Scan for the cell matching the given text and deliver its (x, y) coordinate at center. 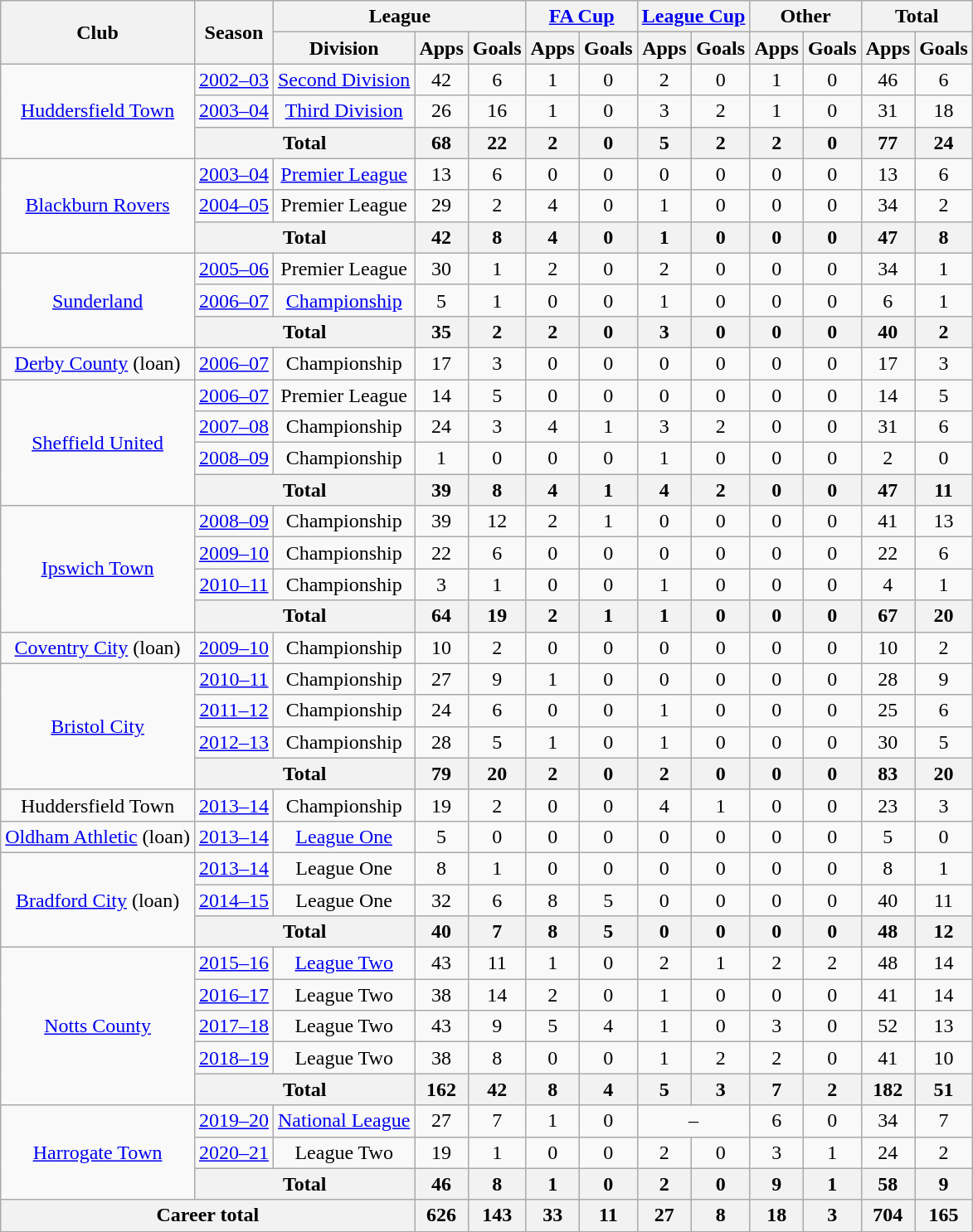
Derby County (loan) (98, 363)
Oldham Athletic (loan) (98, 837)
League (400, 17)
Coventry City (loan) (98, 648)
2019–20 (234, 1121)
2014–15 (234, 900)
– (693, 1121)
2020–21 (234, 1152)
Ipswich Town (98, 569)
FA Cup (581, 17)
83 (888, 774)
2017–18 (234, 1026)
2015–16 (234, 963)
Notts County (98, 1026)
16 (497, 111)
51 (944, 1089)
Bristol City (98, 726)
Third Division (343, 111)
704 (888, 1215)
68 (441, 143)
64 (441, 616)
67 (888, 616)
Sunderland (98, 300)
Division (343, 48)
2007–08 (234, 427)
77 (888, 143)
2002–03 (234, 80)
Other (805, 17)
2005–06 (234, 269)
Blackburn Rovers (98, 206)
Season (234, 32)
35 (441, 332)
2018–19 (234, 1058)
79 (441, 774)
League Cup (693, 17)
National League (343, 1121)
58 (888, 1184)
2004–05 (234, 206)
182 (888, 1089)
Sheffield United (98, 443)
Second Division (343, 80)
29 (441, 206)
Club (98, 32)
32 (441, 900)
33 (552, 1215)
25 (888, 711)
143 (497, 1215)
162 (441, 1089)
23 (888, 805)
Harrogate Town (98, 1152)
Career total (207, 1215)
52 (888, 1026)
2011–12 (234, 711)
165 (944, 1215)
26 (441, 111)
2012–13 (234, 742)
Bradford City (loan) (98, 900)
2016–17 (234, 995)
626 (441, 1215)
